Locate the cell with the specified text and output its [x, y] center coordinate. 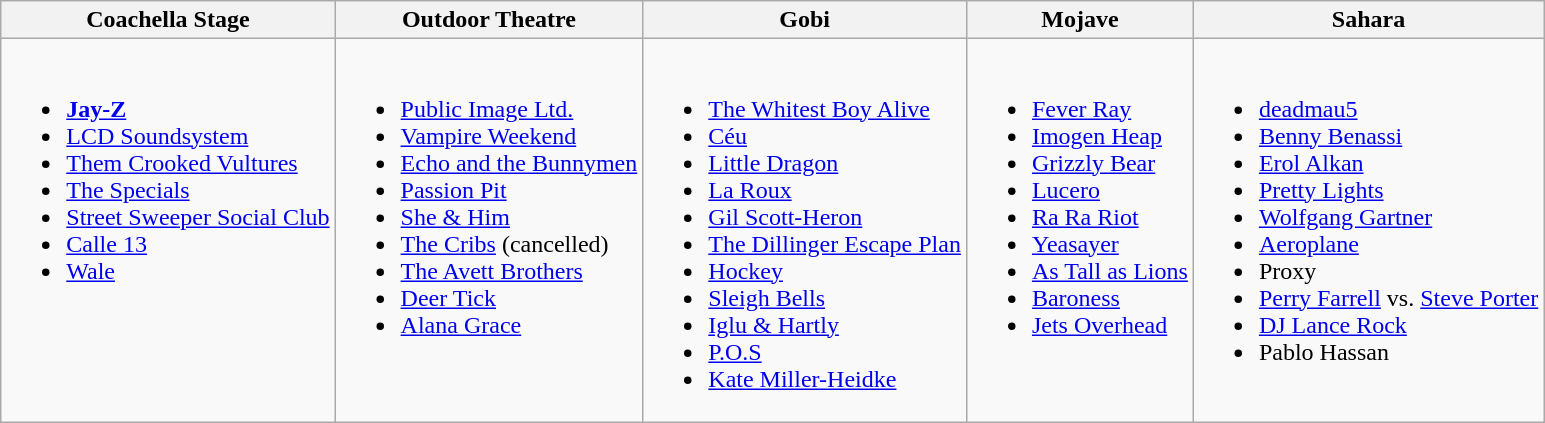
Fever RayImogen HeapGrizzly BearLuceroRa Ra RiotYeasayerAs Tall as LionsBaronessJets Overhead [1080, 230]
Sahara [1368, 20]
Mojave [1080, 20]
The Whitest Boy AliveCéuLittle DragonLa RouxGil Scott-HeronThe Dillinger Escape PlanHockeySleigh BellsIglu & HartlyP.O.SKate Miller-Heidke [805, 230]
Gobi [805, 20]
Jay-ZLCD SoundsystemThem Crooked VulturesThe SpecialsStreet Sweeper Social ClubCalle 13Wale [168, 230]
Public Image Ltd.Vampire WeekendEcho and the BunnymenPassion PitShe & HimThe Cribs (cancelled)The Avett BrothersDeer TickAlana Grace [489, 230]
Coachella Stage [168, 20]
Outdoor Theatre [489, 20]
deadmau5Benny BenassiErol AlkanPretty LightsWolfgang GartnerAeroplaneProxyPerry Farrell vs. Steve PorterDJ Lance RockPablo Hassan [1368, 230]
